Find where the given text appears and provide that cell's center as [x, y] coordinate. 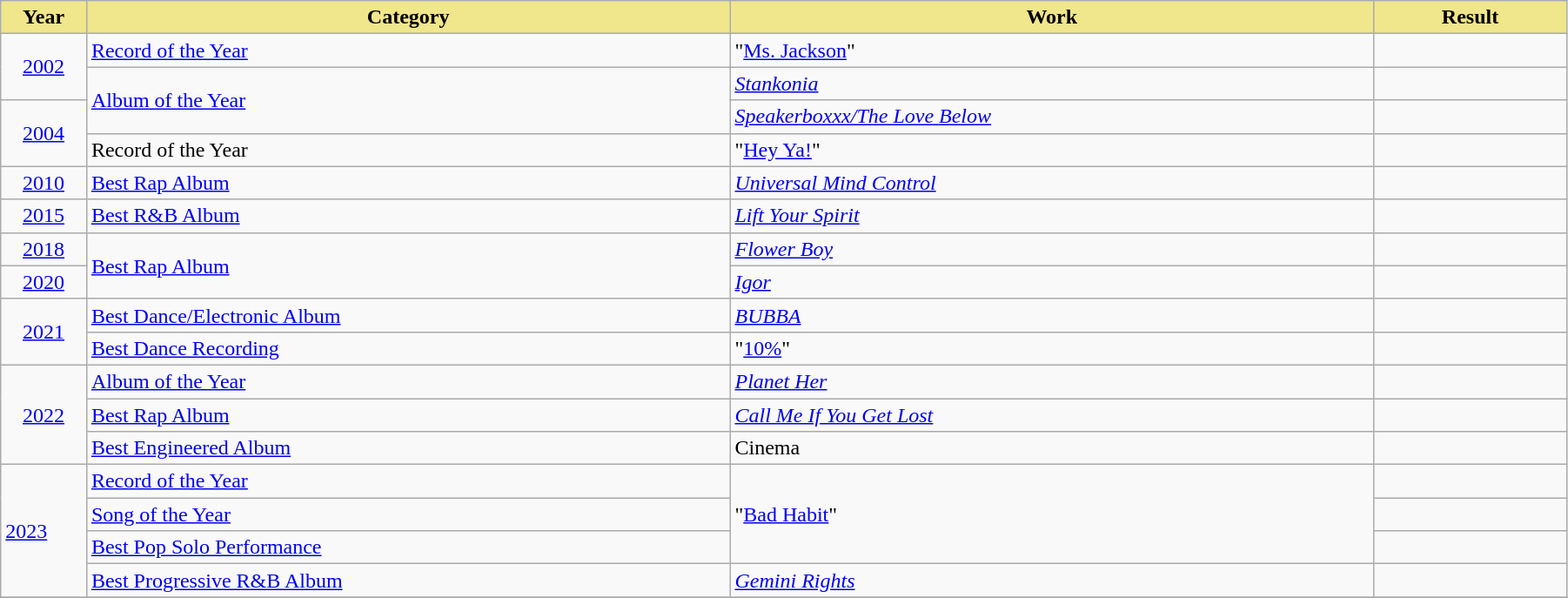
Year [44, 17]
"Bad Habit" [1052, 514]
Universal Mind Control [1052, 183]
Category [408, 17]
Song of the Year [408, 514]
2010 [44, 183]
2002 [44, 67]
Best Dance/Electronic Album [408, 315]
Best Pop Solo Performance [408, 548]
Result [1471, 17]
Planet Her [1052, 381]
Best Dance Recording [408, 348]
Igor [1052, 282]
Flower Boy [1052, 249]
2021 [44, 332]
Stankonia [1052, 84]
2018 [44, 249]
"Hey Ya!" [1052, 150]
Gemini Rights [1052, 581]
"Ms. Jackson" [1052, 50]
Speakerboxxx/The Love Below [1052, 117]
2020 [44, 282]
Best Progressive R&B Album [408, 581]
Call Me If You Get Lost [1052, 415]
2015 [44, 216]
Cinema [1052, 448]
Lift Your Spirit [1052, 216]
BUBBA [1052, 315]
Best R&B Album [408, 216]
2004 [44, 133]
"10%" [1052, 348]
Best Engineered Album [408, 448]
2023 [44, 531]
2022 [44, 414]
Work [1052, 17]
